From the cell containing the given text, extract its center point as [X, Y] coordinate. 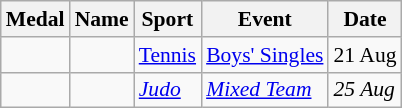
Date [364, 19]
25 Aug [364, 90]
Name [102, 19]
21 Aug [364, 55]
Tennis [168, 55]
Mixed Team [264, 90]
Medal [36, 19]
Sport [168, 19]
Event [264, 19]
Judo [168, 90]
Boys' Singles [264, 55]
